Extract the [X, Y] coordinate from the center of the cell holding the provided text.  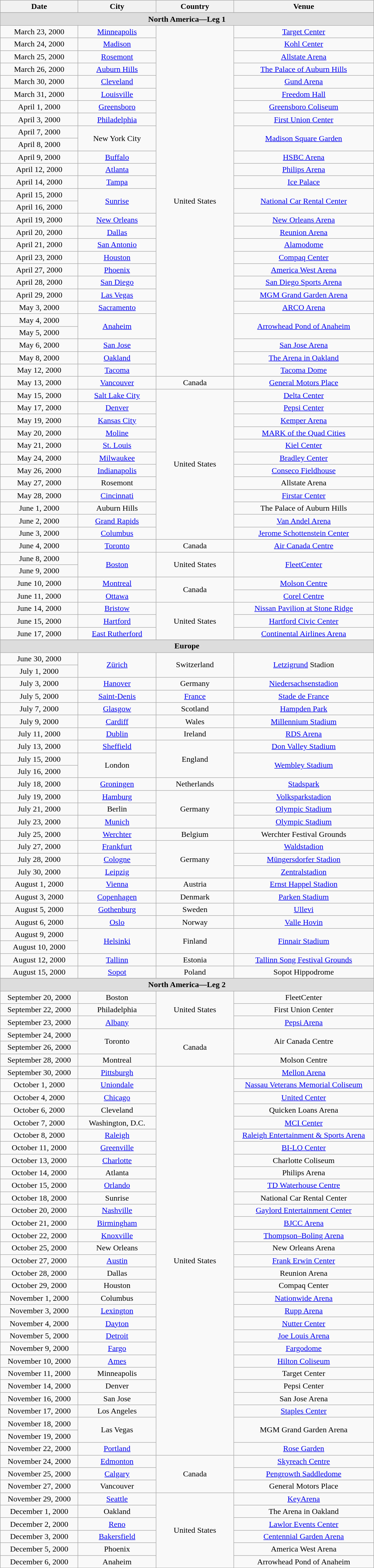
Freedom Hall [304, 94]
June 11, 2000 [39, 596]
May 3, 2000 [39, 307]
Vienna [117, 884]
October 20, 2000 [39, 1211]
April 1, 2000 [39, 107]
Centennial Garden Arena [304, 1536]
Calgary [117, 1474]
October 4, 2000 [39, 1098]
Country [195, 7]
Valle Hovin [304, 922]
Delta Center [304, 395]
Orlando [117, 1185]
Werchter Festival Grounds [304, 834]
Tampa [117, 182]
Waldstadion [304, 847]
Skyreach Centre [304, 1461]
May 17, 2000 [39, 408]
Lexington [117, 1311]
Salt Lake City [117, 395]
Milwaukee [117, 458]
Bristow [117, 609]
November 5, 2000 [39, 1336]
Greensboro Coliseum [304, 107]
October 28, 2000 [39, 1273]
June 14, 2000 [39, 609]
London [117, 765]
July 19, 2000 [39, 797]
December 5, 2000 [39, 1549]
July 27, 2000 [39, 847]
East Rutherford [117, 634]
Cardiff [117, 721]
November 29, 2000 [39, 1499]
December 6, 2000 [39, 1561]
Charlotte Coliseum [304, 1160]
May 28, 2000 [39, 496]
September 24, 2000 [39, 1035]
July 7, 2000 [39, 709]
June 10, 2000 [39, 584]
July 3, 2000 [39, 684]
Ullevi [304, 909]
September 22, 2000 [39, 1010]
Stadspark [304, 784]
October 8, 2000 [39, 1135]
KeyArena [304, 1499]
October 15, 2000 [39, 1185]
Finland [195, 941]
Washington, D.C. [117, 1123]
May 19, 2000 [39, 420]
Conseco Fieldhouse [304, 470]
April 19, 2000 [39, 220]
March 31, 2000 [39, 94]
Continental Airlines Arena [304, 634]
September 26, 2000 [39, 1047]
October 6, 2000 [39, 1110]
Rupp Arena [304, 1311]
Joe Louis Arena [304, 1336]
HSBC Arena [304, 157]
Tacoma [117, 370]
July 11, 2000 [39, 734]
Finnair Stadium [304, 941]
Louisville [117, 94]
November 14, 2000 [39, 1386]
Austin [117, 1261]
May 26, 2000 [39, 470]
Nassau Veterans Memorial Coliseum [304, 1085]
September 30, 2000 [39, 1072]
Buffalo [117, 157]
Dayton [117, 1323]
August 12, 2000 [39, 960]
Quicken Loans Arena [304, 1110]
April 7, 2000 [39, 132]
Bakersfield [117, 1536]
Zürich [117, 665]
Corel Centre [304, 596]
August 1, 2000 [39, 884]
Uniondale [117, 1085]
May 20, 2000 [39, 433]
April 28, 2000 [39, 282]
Charlotte [117, 1160]
Grand Rapids [117, 521]
March 23, 2000 [39, 32]
Birmingham [117, 1223]
July 15, 2000 [39, 759]
Venue [304, 7]
August 6, 2000 [39, 922]
Alamodome [304, 245]
November 17, 2000 [39, 1411]
May 6, 2000 [39, 345]
Hanover [117, 684]
Tacoma Dome [304, 370]
November 25, 2000 [39, 1474]
Raleigh Entertainment & Sports Arena [304, 1135]
BI-LO Center [304, 1148]
Date [39, 7]
October 22, 2000 [39, 1236]
Kansas City [117, 420]
May 15, 2000 [39, 395]
Hilton Coliseum [304, 1361]
Ottawa [117, 596]
October 25, 2000 [39, 1248]
September 20, 2000 [39, 997]
July 16, 2000 [39, 772]
November 16, 2000 [39, 1399]
Millennium Stadium [304, 721]
October 7, 2000 [39, 1123]
Wembley Stadium [304, 765]
Cincinnati [117, 496]
Madison Square Garden [304, 138]
San Diego Sports Arena [304, 282]
Helsinki [117, 941]
June 1, 2000 [39, 508]
March 30, 2000 [39, 82]
Ernst Happel Stadion [304, 884]
December 1, 2000 [39, 1511]
June 4, 2000 [39, 546]
Gothenburg [117, 909]
August 10, 2000 [39, 947]
Cologne [117, 859]
Knoxville [117, 1236]
Detroit [117, 1336]
June 3, 2000 [39, 533]
Rose Garden [304, 1449]
Ice Palace [304, 182]
April 8, 2000 [39, 144]
May 27, 2000 [39, 483]
Raleigh [117, 1135]
Hartford [117, 621]
San Diego [117, 282]
Portland [117, 1449]
June 9, 2000 [39, 571]
July 25, 2000 [39, 834]
April 29, 2000 [39, 295]
Wales [195, 721]
Parken Stadium [304, 897]
Copenhagen [117, 897]
Kemper Arena [304, 420]
April 27, 2000 [39, 270]
June 2, 2000 [39, 521]
May 24, 2000 [39, 458]
Stade de France [304, 696]
March 25, 2000 [39, 57]
Glasgow [117, 709]
April 3, 2000 [39, 119]
Hartford Civic Center [304, 621]
Saint-Denis [117, 696]
May 13, 2000 [39, 383]
April 20, 2000 [39, 232]
November 19, 2000 [39, 1436]
April 23, 2000 [39, 257]
Gaylord Entertainment Center [304, 1211]
August 3, 2000 [39, 897]
November 18, 2000 [39, 1424]
Letzigrund Stadion [304, 665]
Netherlands [195, 784]
October 27, 2000 [39, 1261]
Nationwide Arena [304, 1298]
October 29, 2000 [39, 1286]
July 28, 2000 [39, 859]
Staples Center [304, 1411]
October 14, 2000 [39, 1173]
Switzerland [195, 665]
Nissan Pavilion at Stone Ridge [304, 609]
November 1, 2000 [39, 1298]
England [195, 759]
Albany [117, 1022]
St. Louis [117, 445]
Norway [195, 922]
April 14, 2000 [39, 182]
Tallinn Song Festival Grounds [304, 960]
Groningen [117, 784]
Frankfurt [117, 847]
October 11, 2000 [39, 1148]
May 4, 2000 [39, 320]
MCI Center [304, 1123]
November 9, 2000 [39, 1348]
Kiel Center [304, 445]
Fargo [117, 1348]
May 8, 2000 [39, 357]
Fargodome [304, 1348]
July 30, 2000 [39, 872]
Don Valley Stadium [304, 746]
Leipzig [117, 872]
August 15, 2000 [39, 972]
Moline [117, 433]
Indianapolis [117, 470]
Edmonton [117, 1461]
December 2, 2000 [39, 1524]
Hamburg [117, 797]
Pengrowth Saddledome [304, 1474]
Belgium [195, 834]
Volksparkstadion [304, 797]
Niedersachsenstadion [304, 684]
Tallinn [117, 960]
Müngersdorfer Stadion [304, 859]
July 18, 2000 [39, 784]
Sweden [195, 909]
Mellon Arena [304, 1072]
June 15, 2000 [39, 621]
MARK of the Quad Cities [304, 433]
Estonia [195, 960]
ARCO Arena [304, 307]
Hampden Park [304, 709]
Sopot Hippodrome [304, 972]
Thompson–Boling Arena [304, 1236]
July 9, 2000 [39, 721]
Sopot [117, 972]
TD Waterhouse Centre [304, 1185]
Pepsi Arena [304, 1022]
Europe [187, 646]
Oslo [117, 922]
Ireland [195, 734]
October 21, 2000 [39, 1223]
San Antonio [117, 245]
Pittsburgh [117, 1072]
October 13, 2000 [39, 1160]
Dublin [117, 734]
City [117, 7]
Frank Erwin Center [304, 1261]
March 26, 2000 [39, 69]
July 21, 2000 [39, 809]
Greensboro [117, 107]
April 15, 2000 [39, 195]
December 3, 2000 [39, 1536]
Munich [117, 822]
June 8, 2000 [39, 558]
RDS Arena [304, 734]
Nashville [117, 1211]
BJCC Arena [304, 1223]
July 5, 2000 [39, 696]
September 28, 2000 [39, 1060]
Madison [117, 44]
Sacramento [117, 307]
Firstar Center [304, 496]
Sheffield [117, 746]
Ames [117, 1361]
September 23, 2000 [39, 1022]
April 21, 2000 [39, 245]
May 12, 2000 [39, 370]
November 22, 2000 [39, 1449]
May 21, 2000 [39, 445]
Bradley Center [304, 458]
March 24, 2000 [39, 44]
October 18, 2000 [39, 1198]
August 9, 2000 [39, 934]
April 9, 2000 [39, 157]
Van Andel Arena [304, 521]
Lawlor Events Center [304, 1524]
Poland [195, 972]
Werchter [117, 834]
August 5, 2000 [39, 909]
Chicago [117, 1098]
April 12, 2000 [39, 170]
Austria [195, 884]
North America—Leg 2 [187, 985]
Nutter Center [304, 1323]
Scotland [195, 709]
North America—Leg 1 [187, 19]
July 1, 2000 [39, 671]
Kohl Center [304, 44]
Berlin [117, 809]
Jerome Schottenstein Center [304, 533]
November 11, 2000 [39, 1374]
October 1, 2000 [39, 1085]
Gund Arena [304, 82]
Greenville [117, 1148]
June 17, 2000 [39, 634]
Seattle [117, 1499]
November 27, 2000 [39, 1486]
November 10, 2000 [39, 1361]
United Center [304, 1098]
France [195, 696]
November 4, 2000 [39, 1323]
June 30, 2000 [39, 659]
New York City [117, 138]
November 3, 2000 [39, 1311]
May 5, 2000 [39, 332]
Denmark [195, 897]
Los Angeles [117, 1411]
April 16, 2000 [39, 207]
July 23, 2000 [39, 822]
Reno [117, 1524]
July 13, 2000 [39, 746]
Zentralstadion [304, 872]
November 24, 2000 [39, 1461]
